Detect which cell encompasses the target text, then output its [X, Y] center coordinate. 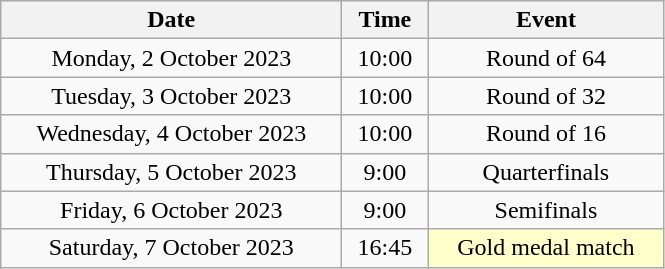
Quarterfinals [546, 172]
Tuesday, 3 October 2023 [172, 96]
Round of 16 [546, 134]
Friday, 6 October 2023 [172, 210]
Round of 32 [546, 96]
Thursday, 5 October 2023 [172, 172]
Wednesday, 4 October 2023 [172, 134]
Semifinals [546, 210]
16:45 [385, 248]
Saturday, 7 October 2023 [172, 248]
Gold medal match [546, 248]
Date [172, 20]
Time [385, 20]
Event [546, 20]
Monday, 2 October 2023 [172, 58]
Round of 64 [546, 58]
